Provide the [x, y] coordinate of the cell's center where the given text is located.  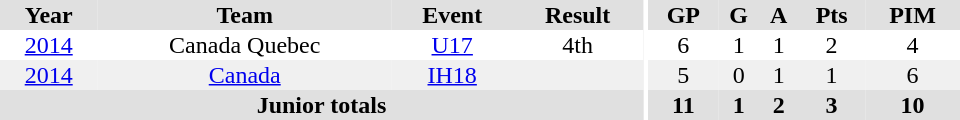
PIM [912, 15]
U17 [452, 45]
0 [738, 75]
3 [832, 105]
Result [578, 15]
G [738, 15]
Event [452, 15]
Canada Quebec [244, 45]
4th [578, 45]
Junior totals [322, 105]
GP [684, 15]
5 [684, 75]
11 [684, 105]
IH18 [452, 75]
Pts [832, 15]
10 [912, 105]
Canada [244, 75]
Year [48, 15]
A [778, 15]
4 [912, 45]
Team [244, 15]
